Extract the [X, Y] coordinate from the center of the cell holding the provided text.  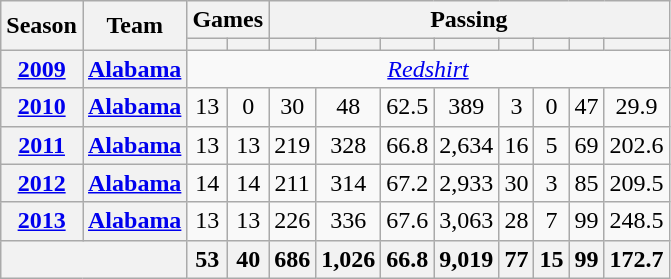
48 [348, 107]
2013 [42, 221]
Redshirt [428, 69]
53 [208, 259]
172.7 [636, 259]
3,063 [466, 221]
62.5 [408, 107]
Team [134, 26]
686 [292, 259]
Passing [469, 20]
2012 [42, 183]
209.5 [636, 183]
69 [586, 145]
2,634 [466, 145]
40 [248, 259]
9,019 [466, 259]
67.2 [408, 183]
67.6 [408, 221]
219 [292, 145]
16 [516, 145]
2011 [42, 145]
15 [552, 259]
2010 [42, 107]
389 [466, 107]
28 [516, 221]
202.6 [636, 145]
211 [292, 183]
85 [586, 183]
336 [348, 221]
5 [552, 145]
1,026 [348, 259]
29.9 [636, 107]
Games [228, 20]
226 [292, 221]
Season [42, 26]
314 [348, 183]
2,933 [466, 183]
77 [516, 259]
47 [586, 107]
328 [348, 145]
7 [552, 221]
2009 [42, 69]
248.5 [636, 221]
